Return (X, Y) of the center of cell containing provided text 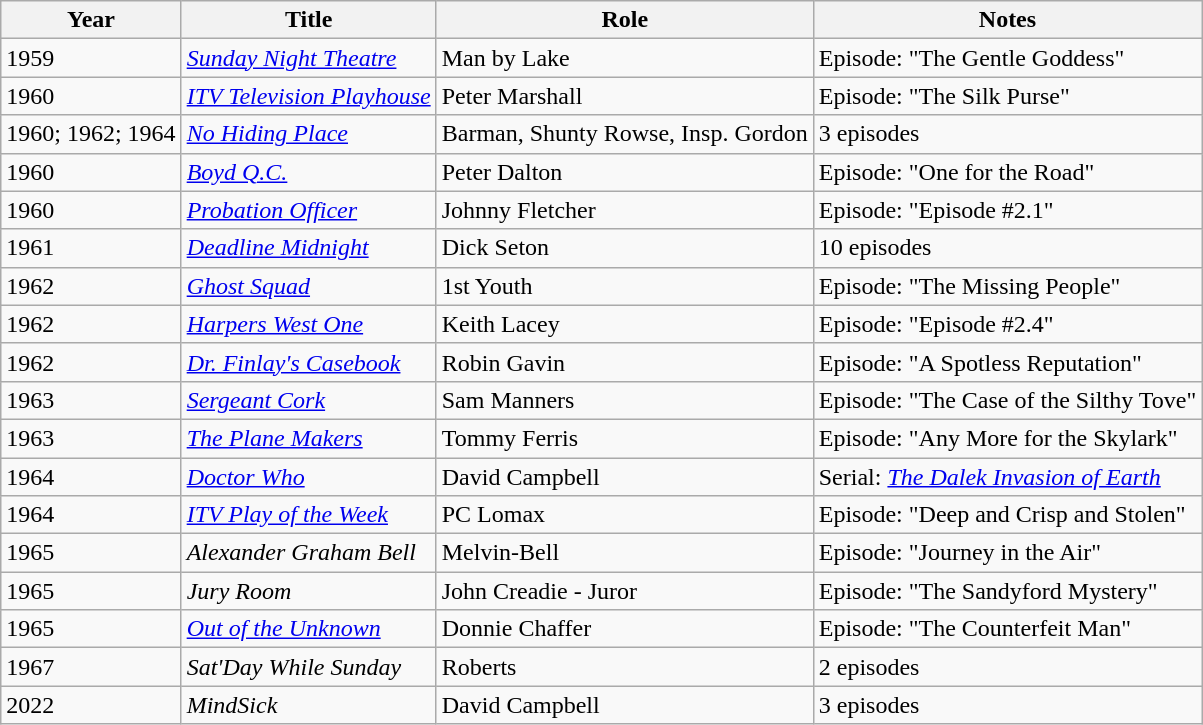
Alexander Graham Bell (308, 553)
1967 (91, 667)
Notes (1007, 20)
The Plane Makers (308, 438)
Out of the Unknown (308, 629)
PC Lomax (624, 515)
Ghost Squad (308, 286)
Peter Marshall (624, 96)
Role (624, 20)
Sam Manners (624, 400)
Jury Room (308, 591)
MindSick (308, 705)
Barman, Shunty Rowse, Insp. Gordon (624, 134)
Episode: "The Case of the Silthy Tove" (1007, 400)
Dr. Finlay's Casebook (308, 362)
Episode: "The Sandyford Mystery" (1007, 591)
Episode: "Deep and Crisp and Stolen" (1007, 515)
Roberts (624, 667)
ITV Television Playhouse (308, 96)
ITV Play of the Week (308, 515)
1st Youth (624, 286)
Episode: "The Counterfeit Man" (1007, 629)
Episode: "A Spotless Reputation" (1007, 362)
1959 (91, 58)
Episode: "Episode #2.1" (1007, 210)
Serial: The Dalek Invasion of Earth (1007, 477)
Johnny Fletcher (624, 210)
Episode: "Episode #2.4" (1007, 324)
Tommy Ferris (624, 438)
Sat'Day While Sunday (308, 667)
Melvin-Bell (624, 553)
2 episodes (1007, 667)
Dick Seton (624, 248)
Keith Lacey (624, 324)
Man by Lake (624, 58)
Donnie Chaffer (624, 629)
Robin Gavin (624, 362)
1961 (91, 248)
2022 (91, 705)
Sergeant Cork (308, 400)
Deadline Midnight (308, 248)
Sunday Night Theatre (308, 58)
John Creadie - Juror (624, 591)
Doctor Who (308, 477)
Episode: "The Missing People" (1007, 286)
Peter Dalton (624, 172)
Harpers West One (308, 324)
Year (91, 20)
Probation Officer (308, 210)
No Hiding Place (308, 134)
Episode: "Any More for the Skylark" (1007, 438)
Episode: "Journey in the Air" (1007, 553)
Episode: "The Gentle Goddess" (1007, 58)
Title (308, 20)
Episode: "The Silk Purse" (1007, 96)
Episode: "One for the Road" (1007, 172)
Boyd Q.C. (308, 172)
1960; 1962; 1964 (91, 134)
10 episodes (1007, 248)
